Scan for the cell matching the given text and deliver its [x, y] coordinate at center. 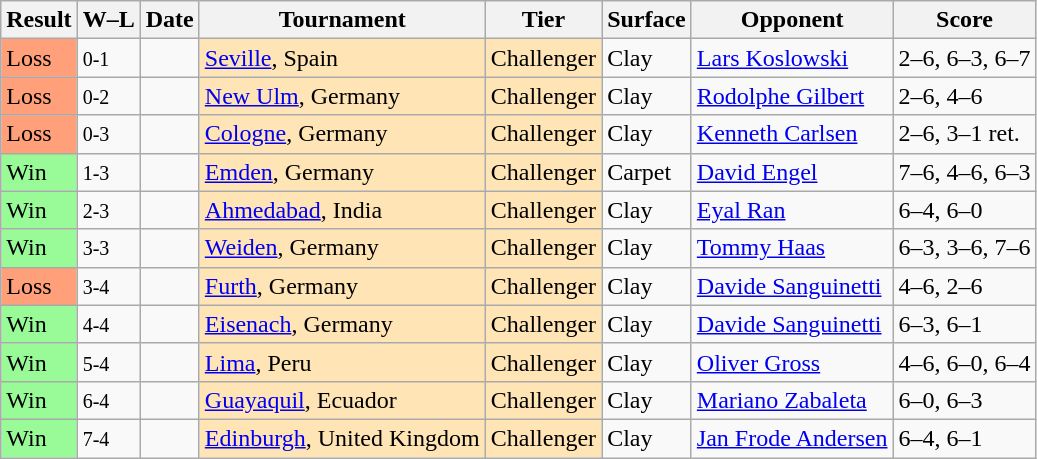
Rodolphe Gilbert [792, 96]
0-2 [108, 96]
2–6, 6–3, 6–7 [964, 58]
Mariano Zabaleta [792, 400]
6–3, 3–6, 7–6 [964, 248]
7-4 [108, 438]
Surface [647, 20]
4-4 [108, 324]
0-3 [108, 134]
Seville, Spain [342, 58]
4–6, 6–0, 6–4 [964, 362]
Edinburgh, United Kingdom [342, 438]
Oliver Gross [792, 362]
6–3, 6–1 [964, 324]
Tommy Haas [792, 248]
Tier [543, 20]
David Engel [792, 172]
6-4 [108, 400]
2–6, 3–1 ret. [964, 134]
Jan Frode Andersen [792, 438]
Cologne, Germany [342, 134]
7–6, 4–6, 6–3 [964, 172]
Emden, Germany [342, 172]
3-4 [108, 286]
W–L [108, 20]
Kenneth Carlsen [792, 134]
Eisenach, Germany [342, 324]
Date [170, 20]
2-3 [108, 210]
1-3 [108, 172]
Furth, Germany [342, 286]
Guayaquil, Ecuador [342, 400]
6–4, 6–0 [964, 210]
Lars Koslowski [792, 58]
2–6, 4–6 [964, 96]
6–4, 6–1 [964, 438]
New Ulm, Germany [342, 96]
Carpet [647, 172]
Opponent [792, 20]
Eyal Ran [792, 210]
Score [964, 20]
6–0, 6–3 [964, 400]
Lima, Peru [342, 362]
Result [39, 20]
Ahmedabad, India [342, 210]
5-4 [108, 362]
Weiden, Germany [342, 248]
3-3 [108, 248]
Tournament [342, 20]
4–6, 2–6 [964, 286]
0-1 [108, 58]
